Search for the cell housing the specified text and yield its [x, y] center coordinate. 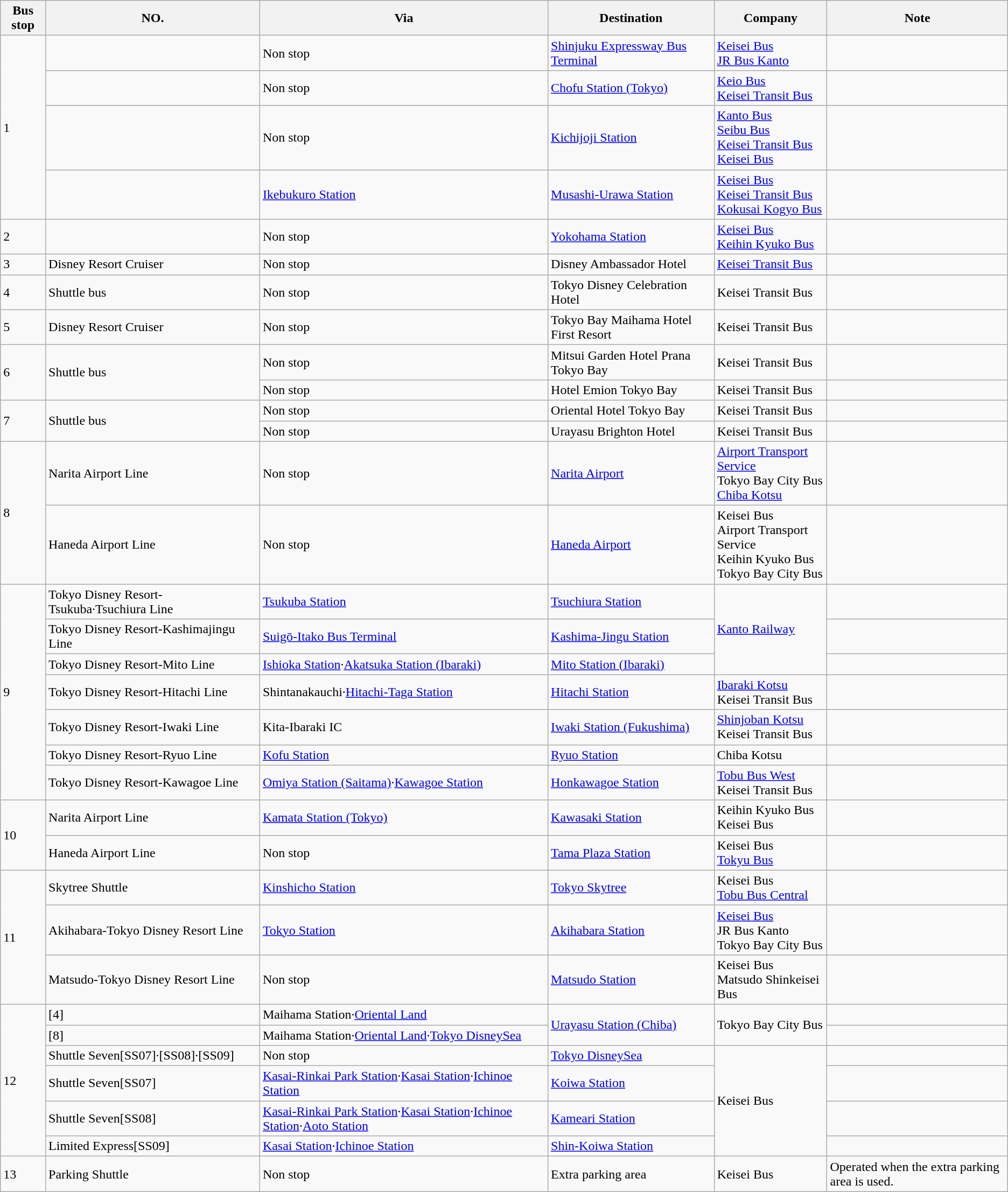
11 [23, 937]
Koiwa Station [631, 1083]
Ibaraki KotsuKeisei Transit Bus [771, 692]
Shuttle Seven[SS07] [153, 1083]
Note [918, 18]
Musashi-Urawa Station [631, 194]
Mito Station (Ibaraki) [631, 664]
Limited Express[SS09] [153, 1146]
Tokyo Bay City Bus [771, 1025]
Keio BusKeisei Transit Bus [771, 88]
3 [23, 264]
[4] [153, 1014]
Keisei BusKeisei Transit BusKokusai Kogyo Bus [771, 194]
Tokyo Disney Resort-Mito Line [153, 664]
Honkawagoe Station [631, 783]
Maihama Station·Oriental Land·Tokyo DisneySea [404, 1035]
Suigō-Itako Bus Terminal [404, 636]
Kanto Railway [771, 629]
Tsukuba Station [404, 602]
[8] [153, 1035]
Airport Transport ServiceTokyo Bay City BusChiba Kotsu [771, 474]
Tokyo Station [404, 930]
Keihin Kyuko BusKeisei Bus [771, 817]
Skytree Shuttle [153, 887]
Yokohama Station [631, 237]
Ikebukuro Station [404, 194]
Kamata Station (Tokyo) [404, 817]
Chofu Station (Tokyo) [631, 88]
Mitsui Garden Hotel Prana Tokyo Bay [631, 362]
Via [404, 18]
10 [23, 835]
Haneda Airport [631, 545]
Kashima-Jingu Station [631, 636]
Kawasaki Station [631, 817]
Destination [631, 18]
Kasai Station·Ichinoe Station [404, 1146]
Tokyo Disney Resort-Ryuo Line [153, 755]
Kichijoji Station [631, 138]
Keisei BusTobu Bus Central [771, 887]
Extra parking area [631, 1174]
Urayasu Brighton Hotel [631, 431]
7 [23, 420]
Kofu Station [404, 755]
Shuttle Seven[SS07]·[SS08]·[SS09] [153, 1056]
Chiba Kotsu [771, 755]
Tama Plaza Station [631, 853]
5 [23, 327]
Matsudo-Tokyo Disney Resort Line [153, 979]
Disney Ambassador Hotel [631, 264]
Tokyo Disney Celebration Hotel [631, 292]
Kasai-Rinkai Park Station·Kasai Station·Ichinoe Station·Aoto Station [404, 1119]
Hitachi Station [631, 692]
Kanto BusSeibu BusKeisei Transit BusKeisei Bus [771, 138]
Matsudo Station [631, 979]
Akihabara Station [631, 930]
Shinjuku Expressway Bus Terminal [631, 53]
Kameari Station [631, 1119]
Maihama Station·Oriental Land [404, 1014]
Shin-Koiwa Station [631, 1146]
Shinjoban KotsuKeisei Transit Bus [771, 727]
13 [23, 1174]
Tokyo Disney Resort-Kawagoe Line [153, 783]
Keisei BusTokyu Bus [771, 853]
Kinshicho Station [404, 887]
Akihabara-Tokyo Disney Resort Line [153, 930]
Parking Shuttle [153, 1174]
Hotel Emion Tokyo Bay [631, 390]
9 [23, 692]
Kita-Ibaraki IC [404, 727]
Kasai-Rinkai Park Station·Kasai Station·Ichinoe Station [404, 1083]
Keisei BusJR Bus KantoTokyo Bay City Bus [771, 930]
Operated when the extra parking area is used. [918, 1174]
Keisei BusKeihin Kyuko Bus [771, 237]
Tsuchiura Station [631, 602]
Shuttle Seven[SS08] [153, 1119]
Narita Airport [631, 474]
Tokyo Disney Resort-Iwaki Line [153, 727]
Shintanakauchi·Hitachi-Taga Station [404, 692]
8 [23, 513]
Iwaki Station (Fukushima) [631, 727]
Bus stop [23, 18]
Tokyo Disney Resort-Tsukuba·Tsuchiura Line [153, 602]
Tokyo Skytree [631, 887]
Tokyo Disney Resort-Hitachi Line [153, 692]
Tokyo DisneySea [631, 1056]
Tokyo Disney Resort-Kashimajingu Line [153, 636]
2 [23, 237]
1 [23, 127]
Omiya Station (Saitama)·Kawagoe Station [404, 783]
Keisei BusMatsudo Shinkeisei Bus [771, 979]
Ishioka Station·Akatsuka Station (Ibaraki) [404, 664]
6 [23, 373]
12 [23, 1080]
NO. [153, 18]
Ryuo Station [631, 755]
Tokyo Bay Maihama Hotel First Resort [631, 327]
Keisei BusAirport Transport ServiceKeihin Kyuko BusTokyo Bay City Bus [771, 545]
4 [23, 292]
Company [771, 18]
Keisei BusJR Bus Kanto [771, 53]
Tobu Bus WestKeisei Transit Bus [771, 783]
Oriental Hotel Tokyo Bay [631, 410]
Urayasu Station (Chiba) [631, 1025]
